Identify which cell holds the provided text, then report its (X, Y) central coordinate. 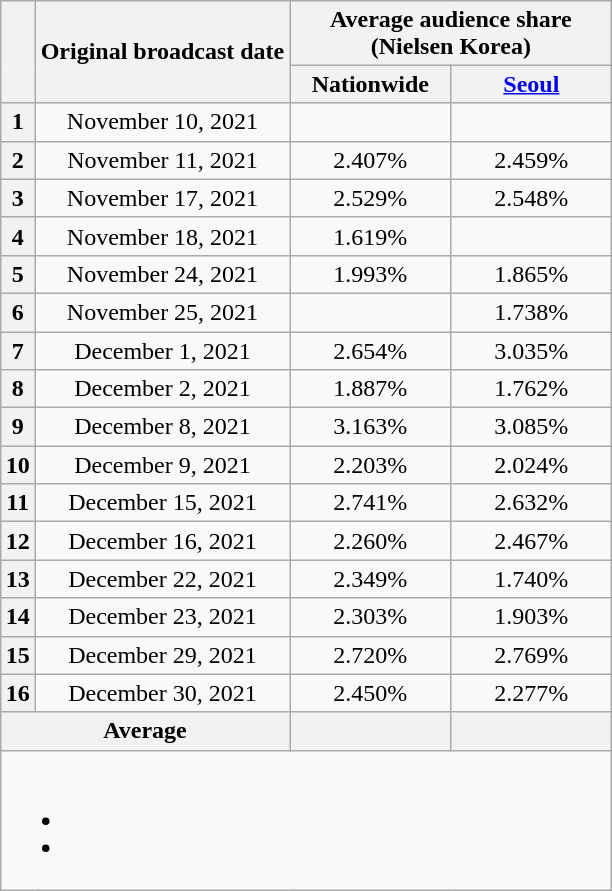
2.203% (370, 465)
1 (18, 122)
December 8, 2021 (162, 427)
2.632% (532, 503)
13 (18, 579)
December 9, 2021 (162, 465)
2.720% (370, 655)
2.260% (370, 541)
Average audience share(Nielsen Korea) (451, 32)
12 (18, 541)
3.035% (532, 351)
2.467% (532, 541)
2.407% (370, 160)
December 16, 2021 (162, 541)
November 10, 2021 (162, 122)
November 11, 2021 (162, 160)
5 (18, 274)
2.303% (370, 617)
Nationwide (370, 84)
6 (18, 312)
2.450% (370, 693)
December 30, 2021 (162, 693)
Original broadcast date (162, 52)
2.769% (532, 655)
1.903% (532, 617)
15 (18, 655)
2.349% (370, 579)
December 22, 2021 (162, 579)
December 15, 2021 (162, 503)
November 17, 2021 (162, 198)
1.762% (532, 389)
16 (18, 693)
November 25, 2021 (162, 312)
December 1, 2021 (162, 351)
2.459% (532, 160)
2.024% (532, 465)
2.277% (532, 693)
1.619% (370, 236)
2.654% (370, 351)
11 (18, 503)
2.548% (532, 198)
7 (18, 351)
9 (18, 427)
10 (18, 465)
4 (18, 236)
Seoul (532, 84)
November 24, 2021 (162, 274)
2.741% (370, 503)
December 23, 2021 (162, 617)
2 (18, 160)
14 (18, 617)
3.085% (532, 427)
Average (145, 731)
3.163% (370, 427)
1.738% (532, 312)
8 (18, 389)
3 (18, 198)
2.529% (370, 198)
December 2, 2021 (162, 389)
1.865% (532, 274)
1.740% (532, 579)
November 18, 2021 (162, 236)
1.993% (370, 274)
December 29, 2021 (162, 655)
1.887% (370, 389)
